Capture the cell that displays the provided text and extract its (x, y) central coordinate. 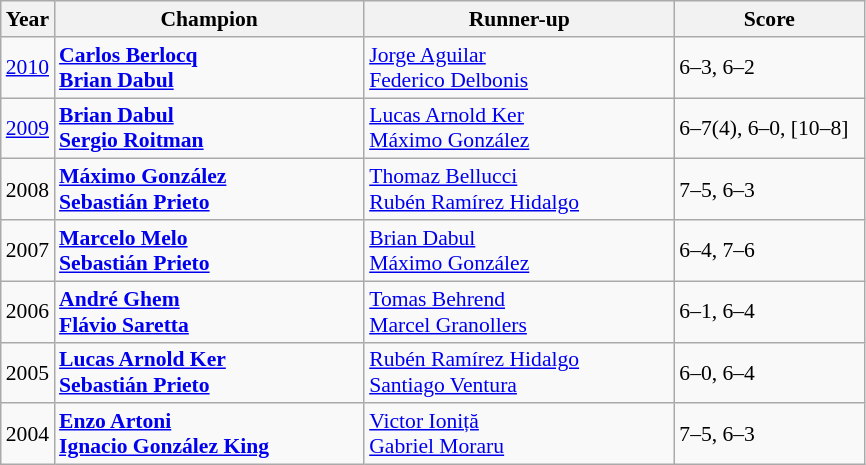
2009 (28, 128)
2007 (28, 250)
Marcelo Melo Sebastián Prieto (209, 250)
Lucas Arnold Ker Máximo González (519, 128)
Brian Dabul Máximo González (519, 250)
Rubén Ramírez Hidalgo Santiago Ventura (519, 372)
Runner-up (519, 19)
2004 (28, 434)
Enzo Artoni Ignacio González King (209, 434)
2005 (28, 372)
6–0, 6–4 (769, 372)
Score (769, 19)
Carlos Berlocq Brian Dabul (209, 68)
2006 (28, 312)
6–1, 6–4 (769, 312)
Victor Ioniță Gabriel Moraru (519, 434)
Jorge Aguilar Federico Delbonis (519, 68)
Brian Dabul Sergio Roitman (209, 128)
Thomaz Bellucci Rubén Ramírez Hidalgo (519, 190)
Champion (209, 19)
6–4, 7–6 (769, 250)
2008 (28, 190)
Lucas Arnold Ker Sebastián Prieto (209, 372)
6–7(4), 6–0, [10–8] (769, 128)
André Ghem Flávio Saretta (209, 312)
2010 (28, 68)
Tomas Behrend Marcel Granollers (519, 312)
6–3, 6–2 (769, 68)
Máximo González Sebastián Prieto (209, 190)
Year (28, 19)
